Find where the given text appears and provide that cell's center as (X, Y) coordinate. 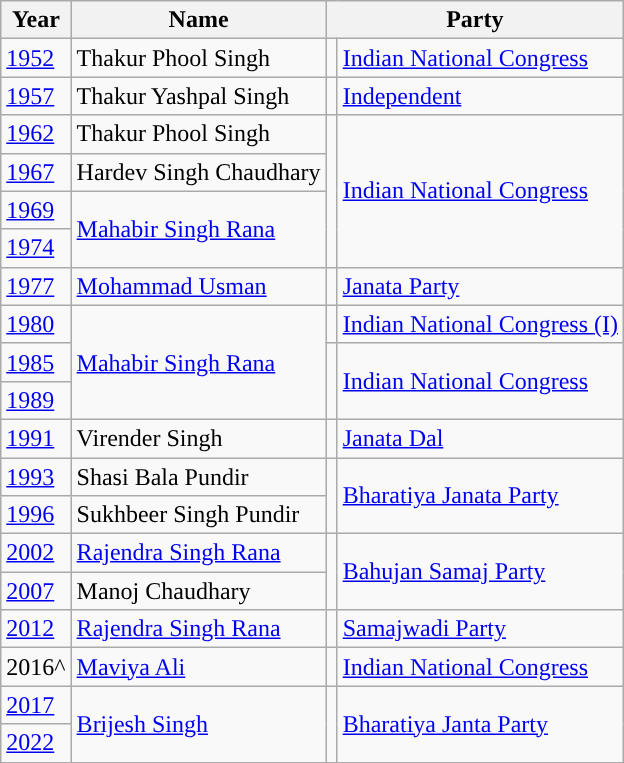
1967 (36, 172)
1996 (36, 515)
Bharatiya Janata Party (480, 496)
2007 (36, 591)
1989 (36, 400)
2017 (36, 705)
1952 (36, 58)
Sukhbeer Singh Pundir (198, 515)
2012 (36, 629)
1977 (36, 286)
Virender Singh (198, 438)
Brijesh Singh (198, 724)
Name (198, 20)
Bharatiya Janta Party (480, 724)
1957 (36, 96)
Maviya Ali (198, 667)
1974 (36, 248)
2002 (36, 553)
1991 (36, 438)
Shasi Bala Pundir (198, 477)
1962 (36, 134)
Thakur Yashpal Singh (198, 96)
2016^ (36, 667)
1985 (36, 362)
Hardev Singh Chaudhary (198, 172)
Samajwadi Party (480, 629)
Year (36, 20)
Indian National Congress (I) (480, 324)
Janata Party (480, 286)
Independent (480, 96)
2022 (36, 743)
Bahujan Samaj Party (480, 572)
Manoj Chaudhary (198, 591)
1993 (36, 477)
Mohammad Usman (198, 286)
1980 (36, 324)
Party (474, 20)
1969 (36, 210)
Janata Dal (480, 438)
